Identify which cell holds the provided text, then report its [x, y] central coordinate. 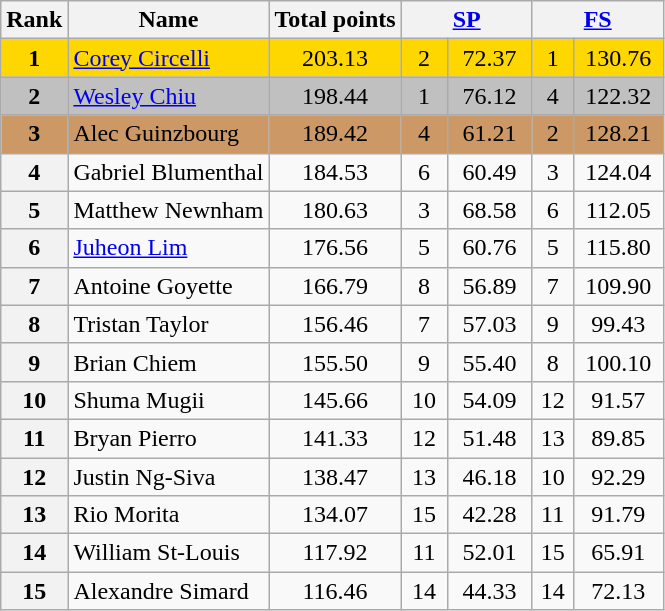
91.57 [618, 400]
51.48 [490, 438]
60.49 [490, 172]
184.53 [335, 172]
128.21 [618, 134]
89.85 [618, 438]
176.56 [335, 248]
189.42 [335, 134]
198.44 [335, 96]
130.76 [618, 58]
65.91 [618, 553]
92.29 [618, 477]
46.18 [490, 477]
Rio Morita [168, 515]
Total points [335, 20]
100.10 [618, 362]
Brian Chiem [168, 362]
Tristan Taylor [168, 324]
Matthew Newnham [168, 210]
99.43 [618, 324]
68.58 [490, 210]
115.80 [618, 248]
56.89 [490, 286]
44.33 [490, 591]
Name [168, 20]
60.76 [490, 248]
Gabriel Blumenthal [168, 172]
Alexandre Simard [168, 591]
117.92 [335, 553]
Alec Guinzbourg [168, 134]
William St-Louis [168, 553]
Wesley Chiu [168, 96]
Bryan Pierro [168, 438]
Antoine Goyette [168, 286]
141.33 [335, 438]
Shuma Mugii [168, 400]
61.21 [490, 134]
145.66 [335, 400]
52.01 [490, 553]
124.04 [618, 172]
116.46 [335, 591]
203.13 [335, 58]
FS [598, 20]
155.50 [335, 362]
SP [466, 20]
91.79 [618, 515]
72.37 [490, 58]
42.28 [490, 515]
138.47 [335, 477]
Juheon Lim [168, 248]
134.07 [335, 515]
Corey Circelli [168, 58]
109.90 [618, 286]
122.32 [618, 96]
Rank [34, 20]
156.46 [335, 324]
57.03 [490, 324]
180.63 [335, 210]
76.12 [490, 96]
112.05 [618, 210]
Justin Ng-Siva [168, 477]
72.13 [618, 591]
55.40 [490, 362]
54.09 [490, 400]
166.79 [335, 286]
